Return (X, Y) of the center of cell containing provided text 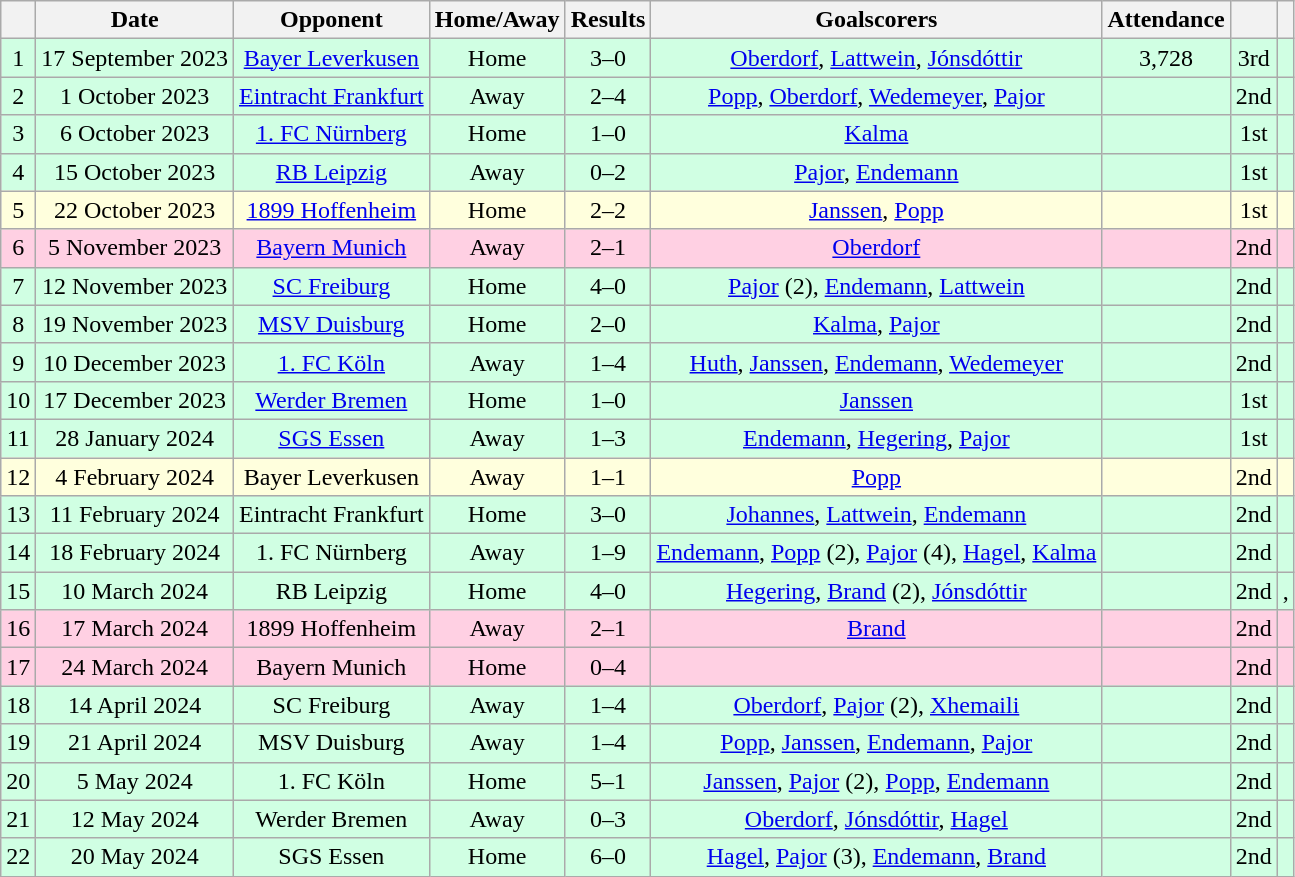
18 (18, 705)
5 November 2023 (135, 248)
4 February 2024 (135, 477)
0–4 (608, 667)
1–9 (608, 553)
Home/Away (497, 20)
1 October 2023 (135, 96)
12 November 2023 (135, 286)
17 March 2024 (135, 629)
Oberdorf, Jónsdóttir, Hagel (876, 819)
, (1286, 591)
7 (18, 286)
Brand (876, 629)
10 March 2024 (135, 591)
1 (18, 58)
11 February 2024 (135, 515)
14 (18, 553)
1–1 (608, 477)
24 March 2024 (135, 667)
Hagel, Pajor (3), Endemann, Brand (876, 857)
22 October 2023 (135, 210)
6 October 2023 (135, 134)
Oberdorf, Pajor (2), Xhemaili (876, 705)
Goalscorers (876, 20)
5 (18, 210)
15 (18, 591)
15 October 2023 (135, 172)
Results (608, 20)
3 (18, 134)
1–3 (608, 438)
Huth, Janssen, Endemann, Wedemeyer (876, 362)
Attendance (1166, 20)
18 February 2024 (135, 553)
9 (18, 362)
5–1 (608, 781)
12 (18, 477)
19 (18, 743)
20 (18, 781)
17 September 2023 (135, 58)
17 December 2023 (135, 400)
Janssen, Popp (876, 210)
10 December 2023 (135, 362)
Pajor, Endemann (876, 172)
2 (18, 96)
Kalma (876, 134)
Pajor (2), Endemann, Lattwein (876, 286)
4 (18, 172)
Popp, Janssen, Endemann, Pajor (876, 743)
2–4 (608, 96)
Date (135, 20)
Oberdorf, Lattwein, Jónsdóttir (876, 58)
0–3 (608, 819)
Endemann, Hegering, Pajor (876, 438)
8 (18, 324)
20 May 2024 (135, 857)
10 (18, 400)
Popp (876, 477)
13 (18, 515)
Johannes, Lattwein, Endemann (876, 515)
12 May 2024 (135, 819)
3,728 (1166, 58)
2–2 (608, 210)
5 May 2024 (135, 781)
3rd (1254, 58)
22 (18, 857)
0–2 (608, 172)
Janssen (876, 400)
28 January 2024 (135, 438)
19 November 2023 (135, 324)
6–0 (608, 857)
Endemann, Popp (2), Pajor (4), Hagel, Kalma (876, 553)
14 April 2024 (135, 705)
2–0 (608, 324)
6 (18, 248)
16 (18, 629)
Opponent (332, 20)
Oberdorf (876, 248)
17 (18, 667)
11 (18, 438)
21 (18, 819)
21 April 2024 (135, 743)
Hegering, Brand (2), Jónsdóttir (876, 591)
Kalma, Pajor (876, 324)
Janssen, Pajor (2), Popp, Endemann (876, 781)
Popp, Oberdorf, Wedemeyer, Pajor (876, 96)
